Provide the (X, Y) coordinate of the cell's center where the given text is located.  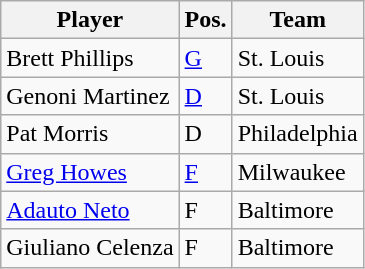
Pos. (206, 20)
Milwaukee (298, 172)
Player (90, 20)
G (206, 58)
Team (298, 20)
Adauto Neto (90, 210)
Philadelphia (298, 134)
Giuliano Celenza (90, 248)
Brett Phillips (90, 58)
Genoni Martinez (90, 96)
Pat Morris (90, 134)
Greg Howes (90, 172)
